Extract the (X, Y) coordinate from the center of the cell holding the provided text.  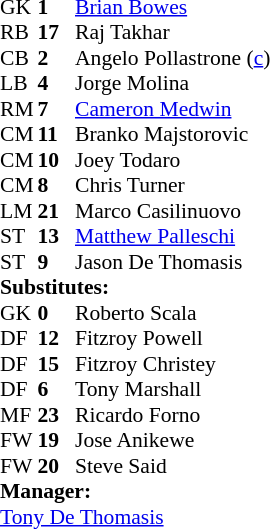
CB (19, 58)
Jorge Molina (172, 83)
MF (19, 415)
Joey Todaro (172, 160)
21 (57, 211)
15 (57, 364)
23 (57, 415)
Cameron Medwin (172, 109)
Raj Takhar (172, 33)
Substitutes: (135, 287)
Steve Said (172, 466)
12 (57, 339)
2 (57, 58)
10 (57, 160)
13 (57, 237)
Jose Anikewe (172, 441)
Jason De Thomasis (172, 262)
19 (57, 441)
4 (57, 83)
9 (57, 262)
6 (57, 389)
8 (57, 185)
0 (57, 313)
Matthew Palleschi (172, 237)
11 (57, 135)
Chris Turner (172, 185)
17 (57, 33)
Fitzroy Powell (172, 339)
GK (19, 313)
20 (57, 466)
LB (19, 83)
Marco Casilinuovo (172, 211)
Branko Majstorovic (172, 135)
Fitzroy Christey (172, 364)
Manager: (135, 491)
Tony Marshall (172, 389)
7 (57, 109)
Angelo Pollastrone (c) (172, 58)
Ricardo Forno (172, 415)
Roberto Scala (172, 313)
RB (19, 33)
LM (19, 211)
RM (19, 109)
